Provide the [X, Y] coordinate of the cell's center where the given text is located.  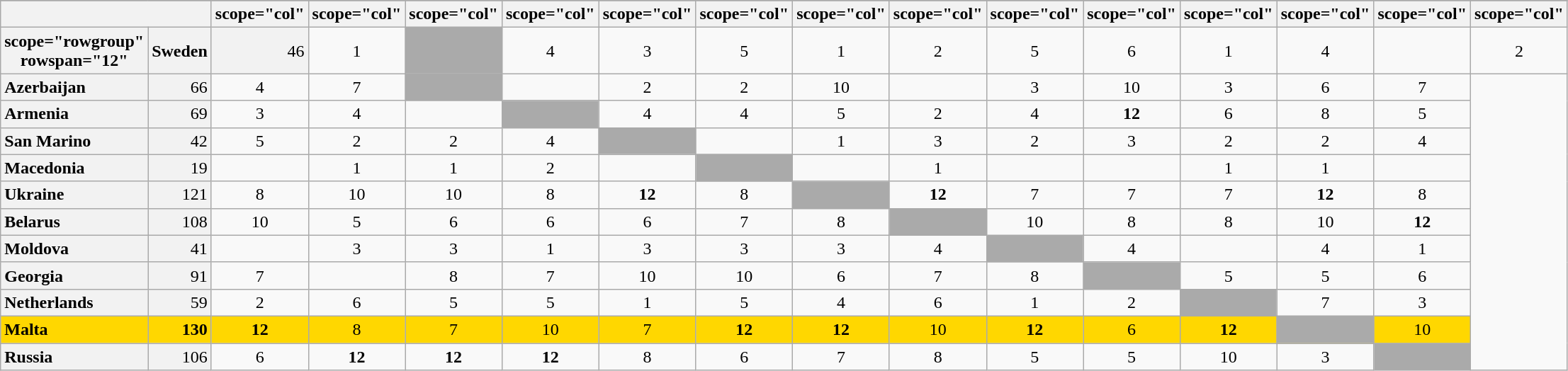
46 [259, 51]
Georgia [74, 275]
Malta [74, 329]
Sweden [180, 51]
Ukraine [74, 195]
121 [180, 195]
41 [180, 249]
42 [180, 141]
106 [180, 356]
66 [180, 87]
19 [180, 168]
130 [180, 329]
59 [180, 302]
Moldova [74, 249]
Netherlands [74, 302]
San Marino [74, 141]
91 [180, 275]
108 [180, 222]
Russia [74, 356]
Azerbaijan [74, 87]
Armenia [74, 114]
Belarus [74, 222]
Macedonia [74, 168]
69 [180, 114]
scope="rowgroup" rowspan="12" [74, 51]
